Locate the cell with the specified text and output its [x, y] center coordinate. 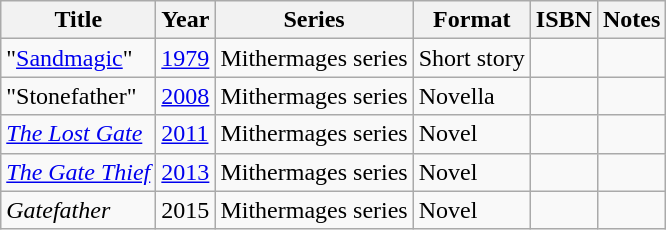
The Lost Gate [78, 134]
Format [472, 20]
Series [314, 20]
Novella [472, 96]
Year [186, 20]
1979 [186, 58]
2008 [186, 96]
"Stonefather" [78, 96]
Short story [472, 58]
2015 [186, 210]
Title [78, 20]
2013 [186, 172]
2011 [186, 134]
Notes [631, 20]
ISBN [564, 20]
"Sandmagic" [78, 58]
The Gate Thief [78, 172]
Gatefather [78, 210]
